Output the [X, Y] coordinate of the center of the cell containing the given text.  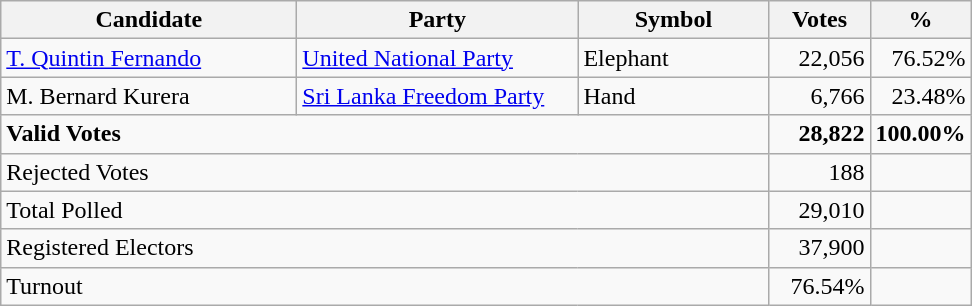
Registered Electors [385, 248]
188 [820, 172]
Votes [820, 20]
Turnout [385, 286]
22,056 [820, 58]
100.00% [920, 134]
Rejected Votes [385, 172]
M. Bernard Kurera [149, 96]
6,766 [820, 96]
T. Quintin Fernando [149, 58]
37,900 [820, 248]
Elephant [674, 58]
Candidate [149, 20]
Symbol [674, 20]
Party [438, 20]
76.54% [820, 286]
Sri Lanka Freedom Party [438, 96]
Hand [674, 96]
23.48% [920, 96]
% [920, 20]
29,010 [820, 210]
28,822 [820, 134]
Total Polled [385, 210]
76.52% [920, 58]
Valid Votes [385, 134]
United National Party [438, 58]
